Identify which cell holds the provided text, then report its [X, Y] central coordinate. 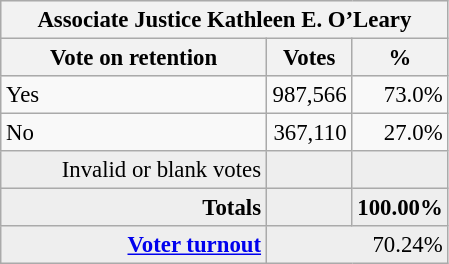
No [134, 133]
Invalid or blank votes [134, 170]
367,110 [309, 133]
Totals [134, 208]
Voter turnout [134, 245]
Associate Justice Kathleen E. O’Leary [224, 20]
100.00% [400, 208]
27.0% [400, 133]
70.24% [357, 245]
987,566 [309, 95]
Yes [134, 95]
Vote on retention [134, 58]
% [400, 58]
Votes [309, 58]
73.0% [400, 95]
